Search for the cell housing the specified text and yield its [x, y] center coordinate. 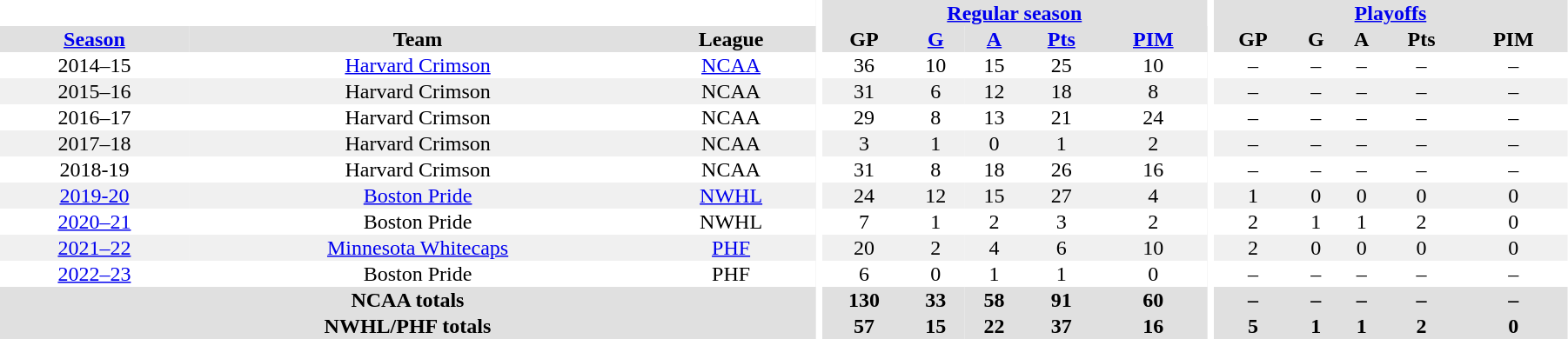
36 [863, 65]
Minnesota Whitecaps [418, 248]
2020–21 [94, 222]
21 [1062, 117]
NWHL/PHF totals [407, 326]
NCAA totals [407, 300]
Playoffs [1390, 13]
91 [1062, 300]
20 [863, 248]
2017–18 [94, 143]
60 [1153, 300]
37 [1062, 326]
13 [994, 117]
2016–17 [94, 117]
27 [1062, 196]
58 [994, 300]
26 [1062, 169]
33 [936, 300]
7 [863, 222]
2014–15 [94, 65]
Season [94, 39]
League [731, 39]
Regular season [1015, 13]
130 [863, 300]
2018-19 [94, 169]
2022–23 [94, 274]
Team [418, 39]
2021–22 [94, 248]
2019-20 [94, 196]
25 [1062, 65]
2015–16 [94, 91]
22 [994, 326]
5 [1253, 326]
57 [863, 326]
29 [863, 117]
